Output the (x, y) coordinate of the center of the cell containing the given text.  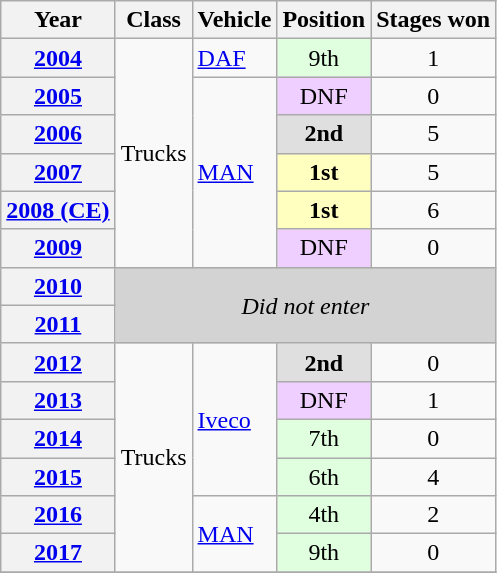
2011 (58, 324)
2017 (58, 553)
7th (324, 438)
2015 (58, 477)
2005 (58, 96)
2013 (58, 400)
Vehicle (234, 20)
6th (324, 477)
DAF (234, 58)
2012 (58, 362)
Stages won (434, 20)
6 (434, 210)
2016 (58, 515)
2010 (58, 286)
4th (324, 515)
2008 (CE) (58, 210)
4 (434, 477)
Class (154, 20)
Iveco (234, 419)
Year (58, 20)
2014 (58, 438)
2006 (58, 134)
Did not enter (306, 305)
2 (434, 515)
2004 (58, 58)
Position (324, 20)
2009 (58, 248)
2007 (58, 172)
